From the cell containing the given text, extract its center point as (x, y) coordinate. 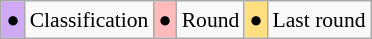
Last round (320, 20)
Classification (90, 20)
Round (211, 20)
